Pinpoint the cell where the given text exists, returning its [X, Y] midpoint coordinate. 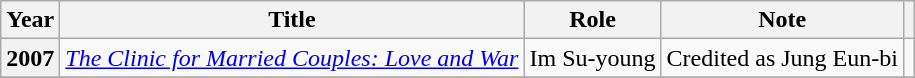
Im Su-young [592, 58]
Note [782, 20]
Year [30, 20]
Role [592, 20]
2007 [30, 58]
Credited as Jung Eun-bi [782, 58]
The Clinic for Married Couples: Love and War [292, 58]
Title [292, 20]
